Determine the [X, Y] coordinate at the center of the cell enclosing the given text.  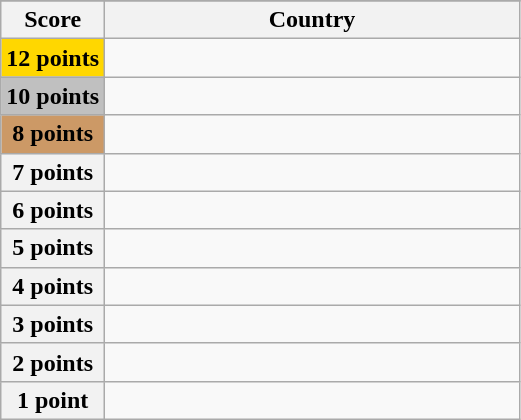
4 points [53, 286]
3 points [53, 324]
8 points [53, 134]
7 points [53, 172]
6 points [53, 210]
2 points [53, 362]
Score [53, 20]
10 points [53, 96]
5 points [53, 248]
1 point [53, 400]
12 points [53, 58]
Country [312, 20]
